Capture the cell that displays the provided text and extract its (X, Y) central coordinate. 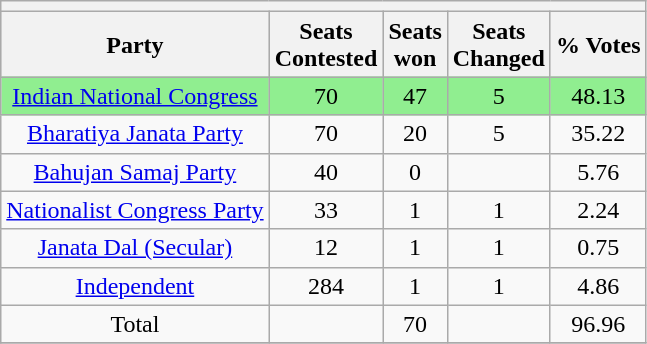
Janata Dal (Secular) (135, 248)
% Votes (598, 44)
Bharatiya Janata Party (135, 134)
5.76 (598, 172)
0 (415, 172)
Party (135, 44)
Bahujan Samaj Party (135, 172)
SeatsContested (326, 44)
Indian National Congress (135, 96)
Nationalist Congress Party (135, 210)
20 (415, 134)
284 (326, 286)
40 (326, 172)
4.86 (598, 286)
48.13 (598, 96)
12 (326, 248)
47 (415, 96)
2.24 (598, 210)
Seats Changed (498, 44)
0.75 (598, 248)
Independent (135, 286)
35.22 (598, 134)
33 (326, 210)
Seatswon (415, 44)
Total (135, 324)
96.96 (598, 324)
